Return the [X, Y] coordinate for the center point of the cell that contains the specified text.  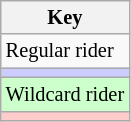
Wildcard rider [65, 94]
Regular rider [65, 51]
Key [65, 17]
